Identify which cell holds the provided text, then report its [X, Y] central coordinate. 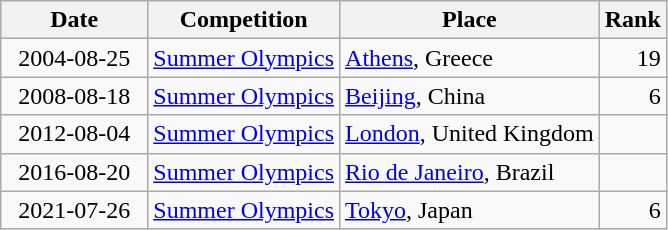
Date [74, 20]
Rio de Janeiro, Brazil [470, 172]
2004-08-25 [74, 58]
Athens, Greece [470, 58]
Rank [632, 20]
2012-08-04 [74, 134]
2008-08-18 [74, 96]
Tokyo, Japan [470, 210]
19 [632, 58]
2021-07-26 [74, 210]
London, United Kingdom [470, 134]
Place [470, 20]
Beijing, China [470, 96]
Competition [244, 20]
2016-08-20 [74, 172]
